Pinpoint the cell where the given text exists, returning its (x, y) midpoint coordinate. 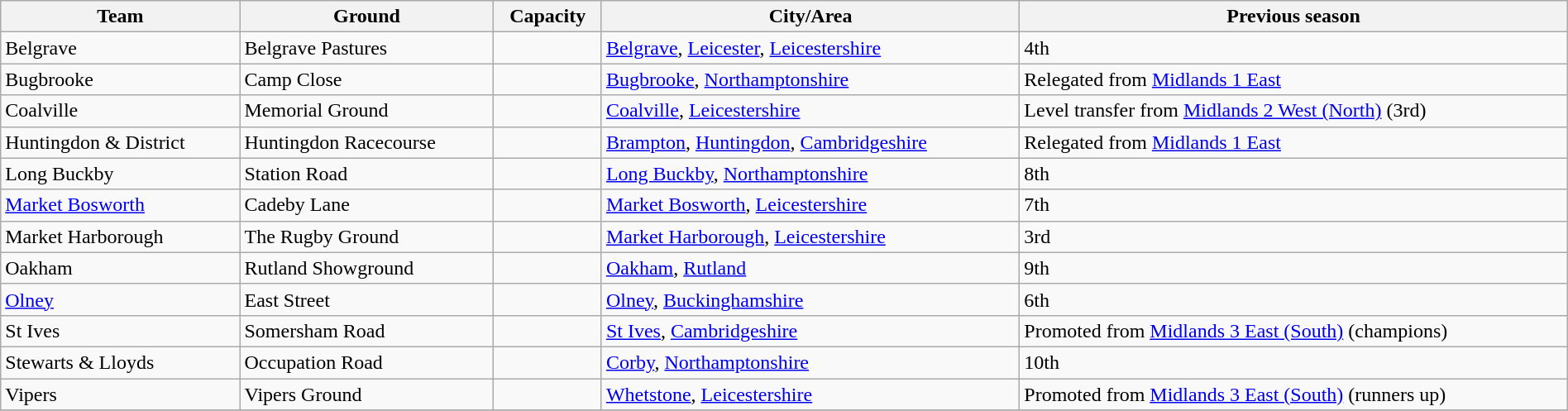
Market Bosworth (121, 205)
Market Harborough (121, 237)
8th (1293, 174)
Belgrave Pastures (367, 48)
City/Area (810, 17)
Market Bosworth, Leicestershire (810, 205)
Stewarts & Lloyds (121, 362)
Brampton, Huntingdon, Cambridgeshire (810, 142)
4th (1293, 48)
Bugbrooke, Northamptonshire (810, 79)
St Ives (121, 331)
Capacity (547, 17)
East Street (367, 299)
Promoted from Midlands 3 East (South) (champions) (1293, 331)
Coalville (121, 111)
Level transfer from Midlands 2 West (North) (3rd) (1293, 111)
Market Harborough, Leicestershire (810, 237)
Coalville, Leicestershire (810, 111)
Huntingdon & District (121, 142)
Whetstone, Leicestershire (810, 394)
Huntingdon Racecourse (367, 142)
10th (1293, 362)
6th (1293, 299)
Camp Close (367, 79)
Olney (121, 299)
Cadeby Lane (367, 205)
7th (1293, 205)
Memorial Ground (367, 111)
Long Buckby, Northamptonshire (810, 174)
Bugbrooke (121, 79)
Long Buckby (121, 174)
Somersham Road (367, 331)
Vipers (121, 394)
Ground (367, 17)
Occupation Road (367, 362)
Oakham (121, 268)
Promoted from Midlands 3 East (South) (runners up) (1293, 394)
Belgrave, Leicester, Leicestershire (810, 48)
St Ives, Cambridgeshire (810, 331)
The Rugby Ground (367, 237)
Previous season (1293, 17)
Rutland Showground (367, 268)
Corby, Northamptonshire (810, 362)
Olney, Buckinghamshire (810, 299)
Vipers Ground (367, 394)
Belgrave (121, 48)
Oakham, Rutland (810, 268)
3rd (1293, 237)
Station Road (367, 174)
9th (1293, 268)
Team (121, 17)
